Return (X, Y) of the center of cell containing provided text 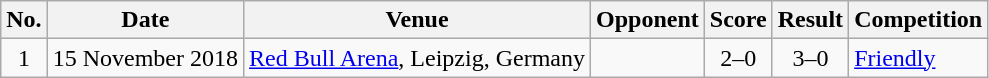
Friendly (918, 58)
3–0 (810, 58)
Competition (918, 20)
Venue (418, 20)
1 (24, 58)
15 November 2018 (145, 58)
Date (145, 20)
Opponent (648, 20)
No. (24, 20)
Score (738, 20)
Result (810, 20)
2–0 (738, 58)
Red Bull Arena, Leipzig, Germany (418, 58)
